Find where the given text appears and provide that cell's center as (x, y) coordinate. 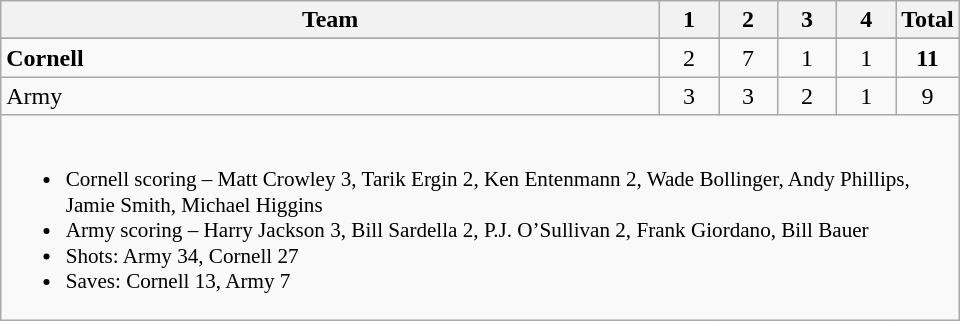
Cornell (330, 58)
Army (330, 96)
9 (928, 96)
7 (748, 58)
4 (866, 20)
Team (330, 20)
Total (928, 20)
11 (928, 58)
